Return [X, Y] of the center of cell containing provided text 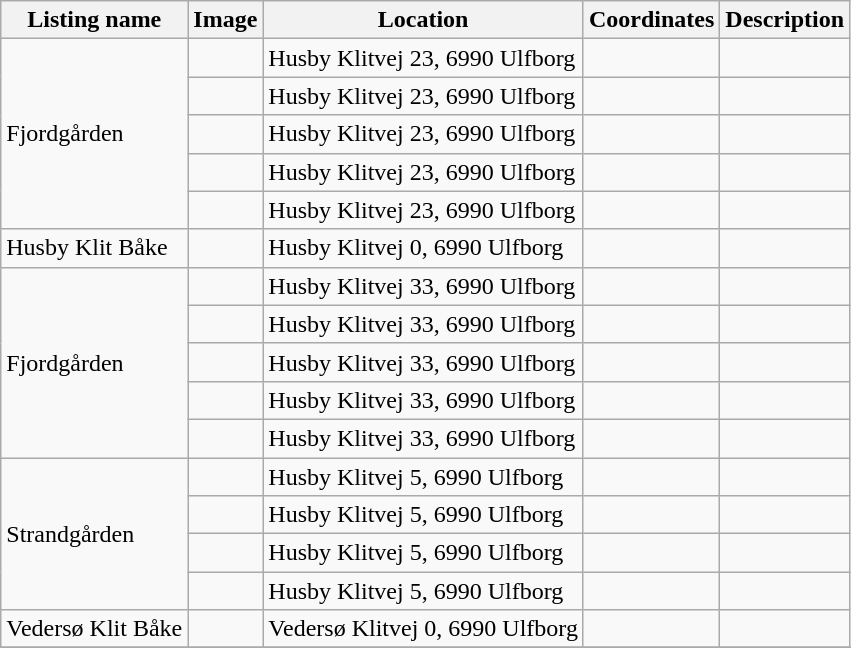
Husby Klit Båke [94, 248]
Listing name [94, 20]
Vedersø Klitvej 0, 6990 Ulfborg [424, 629]
Coordinates [651, 20]
Location [424, 20]
Vedersø Klit Båke [94, 629]
Description [785, 20]
Image [226, 20]
Husby Klitvej 0, 6990 Ulfborg [424, 248]
Strandgården [94, 534]
